Detect which cell encompasses the target text, then output its (X, Y) center coordinate. 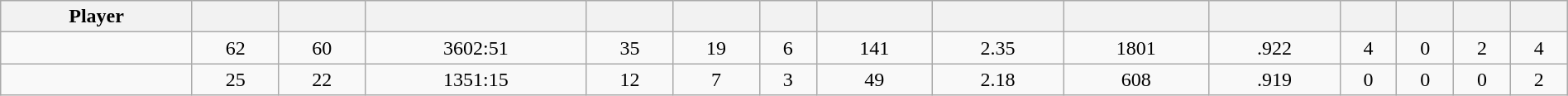
35 (630, 48)
12 (630, 79)
141 (874, 48)
62 (235, 48)
6 (787, 48)
3602:51 (476, 48)
.919 (1274, 79)
60 (323, 48)
3 (787, 79)
608 (1136, 79)
7 (716, 79)
.922 (1274, 48)
25 (235, 79)
Player (97, 17)
2.35 (997, 48)
1351:15 (476, 79)
19 (716, 48)
22 (323, 79)
2.18 (997, 79)
1801 (1136, 48)
49 (874, 79)
